Output the [x, y] coordinate of the center of the cell containing the given text.  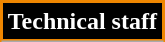
Technical staff [83, 22]
